Extract the [x, y] coordinate from the center of the cell holding the provided text.  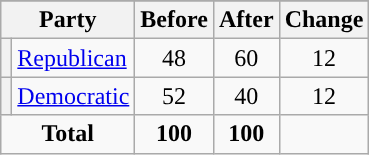
Party [68, 20]
Total [68, 134]
Change [324, 20]
After [246, 20]
48 [174, 58]
40 [246, 96]
Republican [74, 58]
52 [174, 96]
60 [246, 58]
Democratic [74, 96]
Before [174, 20]
